Identify which cell holds the provided text, then report its [X, Y] central coordinate. 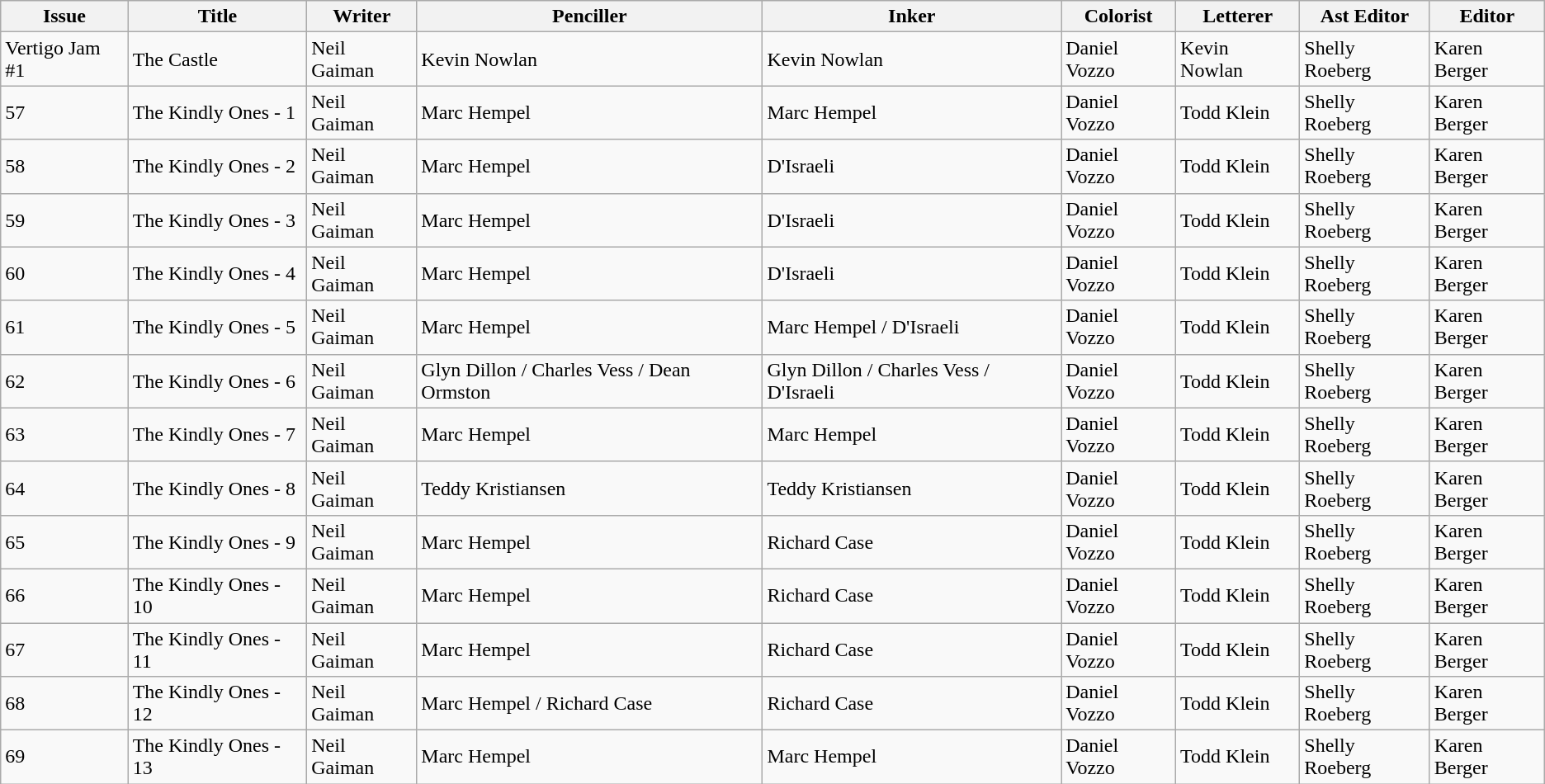
The Kindly Ones - 10 [218, 596]
65 [64, 541]
The Kindly Ones - 1 [218, 112]
Penciller [589, 17]
Glyn Dillon / Charles Vess / D'Israeli [912, 381]
Marc Hempel / D'Israeli [912, 327]
61 [64, 327]
64 [64, 489]
62 [64, 381]
The Kindly Ones - 5 [218, 327]
69 [64, 758]
Marc Hempel / Richard Case [589, 703]
The Kindly Ones - 2 [218, 167]
The Kindly Ones - 7 [218, 434]
66 [64, 596]
57 [64, 112]
The Kindly Ones - 11 [218, 649]
Glyn Dillon / Charles Vess / Dean Ormston [589, 381]
Title [218, 17]
The Kindly Ones - 13 [218, 758]
The Kindly Ones - 3 [218, 220]
The Kindly Ones - 6 [218, 381]
The Kindly Ones - 12 [218, 703]
Ast Editor [1365, 17]
68 [64, 703]
Writer [361, 17]
Vertigo Jam #1 [64, 59]
59 [64, 220]
Colorist [1119, 17]
The Kindly Ones - 9 [218, 541]
The Kindly Ones - 4 [218, 274]
67 [64, 649]
60 [64, 274]
Issue [64, 17]
58 [64, 167]
Editor [1487, 17]
Inker [912, 17]
63 [64, 434]
The Castle [218, 59]
The Kindly Ones - 8 [218, 489]
Letterer [1238, 17]
